Search for the cell housing the specified text and yield its [x, y] center coordinate. 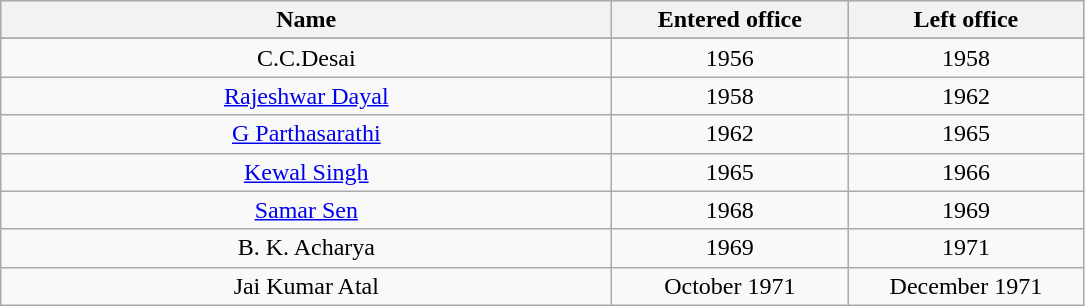
December 1971 [966, 286]
Entered office [730, 20]
1971 [966, 248]
C.C.Desai [306, 58]
1966 [966, 172]
Kewal Singh [306, 172]
B. K. Acharya [306, 248]
Left office [966, 20]
Rajeshwar Dayal [306, 96]
1968 [730, 210]
Jai Kumar Atal [306, 286]
Name [306, 20]
October 1971 [730, 286]
1956 [730, 58]
G Parthasarathi [306, 134]
Samar Sen [306, 210]
